Pinpoint the cell where the given text exists, returning its [x, y] midpoint coordinate. 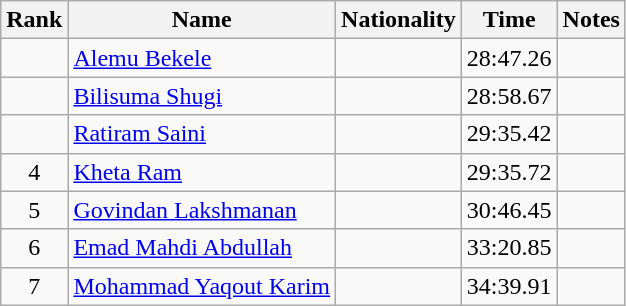
6 [34, 248]
Mohammad Yaqout Karim [202, 286]
30:46.45 [509, 210]
7 [34, 286]
Alemu Bekele [202, 58]
Ratiram Saini [202, 134]
34:39.91 [509, 286]
Notes [591, 20]
29:35.72 [509, 172]
5 [34, 210]
4 [34, 172]
Time [509, 20]
Nationality [399, 20]
Kheta Ram [202, 172]
28:47.26 [509, 58]
28:58.67 [509, 96]
Rank [34, 20]
Emad Mahdi Abdullah [202, 248]
Govindan Lakshmanan [202, 210]
Bilisuma Shugi [202, 96]
33:20.85 [509, 248]
29:35.42 [509, 134]
Name [202, 20]
